Output the (x, y) coordinate of the center of the cell containing the given text.  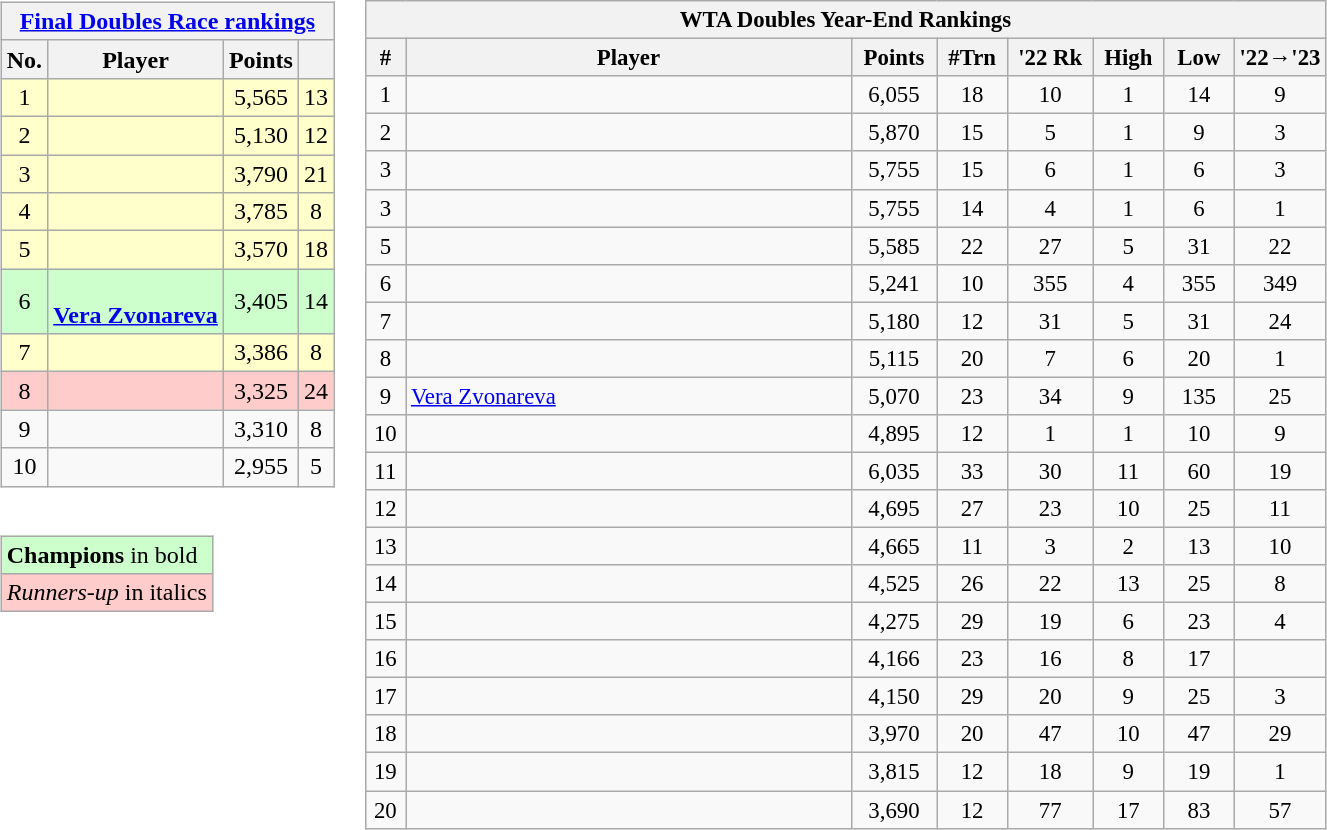
4,166 (894, 659)
No. (24, 59)
3,815 (894, 772)
83 (1200, 809)
5,070 (894, 396)
4,665 (894, 546)
6,055 (894, 95)
34 (1050, 396)
30 (1050, 471)
6,035 (894, 471)
33 (972, 471)
21 (316, 173)
3,325 (260, 391)
26 (972, 584)
3,405 (260, 302)
High (1128, 58)
4,695 (894, 509)
5,130 (260, 135)
'22 Rk (1050, 58)
5,870 (894, 133)
5,585 (894, 246)
5,180 (894, 321)
3,310 (260, 429)
3,785 (260, 212)
Low (1200, 58)
5,115 (894, 358)
57 (1280, 809)
349 (1280, 283)
4,895 (894, 434)
Runners-up in italics (106, 593)
3,970 (894, 734)
4,525 (894, 584)
135 (1200, 396)
Champions in bold (106, 555)
3,386 (260, 353)
3,790 (260, 173)
Final Doubles Race rankings (167, 21)
#Trn (972, 58)
4,150 (894, 697)
# (386, 58)
3,570 (260, 250)
WTA Doubles Year-End Rankings (846, 20)
5,241 (894, 283)
4,275 (894, 622)
60 (1200, 471)
'22→'23 (1280, 58)
5,565 (260, 97)
3,690 (894, 809)
2,955 (260, 467)
77 (1050, 809)
